Scan for the cell matching the given text and deliver its [x, y] coordinate at center. 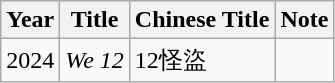
We 12 [95, 60]
12怪盜 [202, 60]
Chinese Title [202, 20]
2024 [30, 60]
Title [95, 20]
Year [30, 20]
Note [304, 20]
